Return the (X, Y) coordinate for the center point of the cell that contains the specified text.  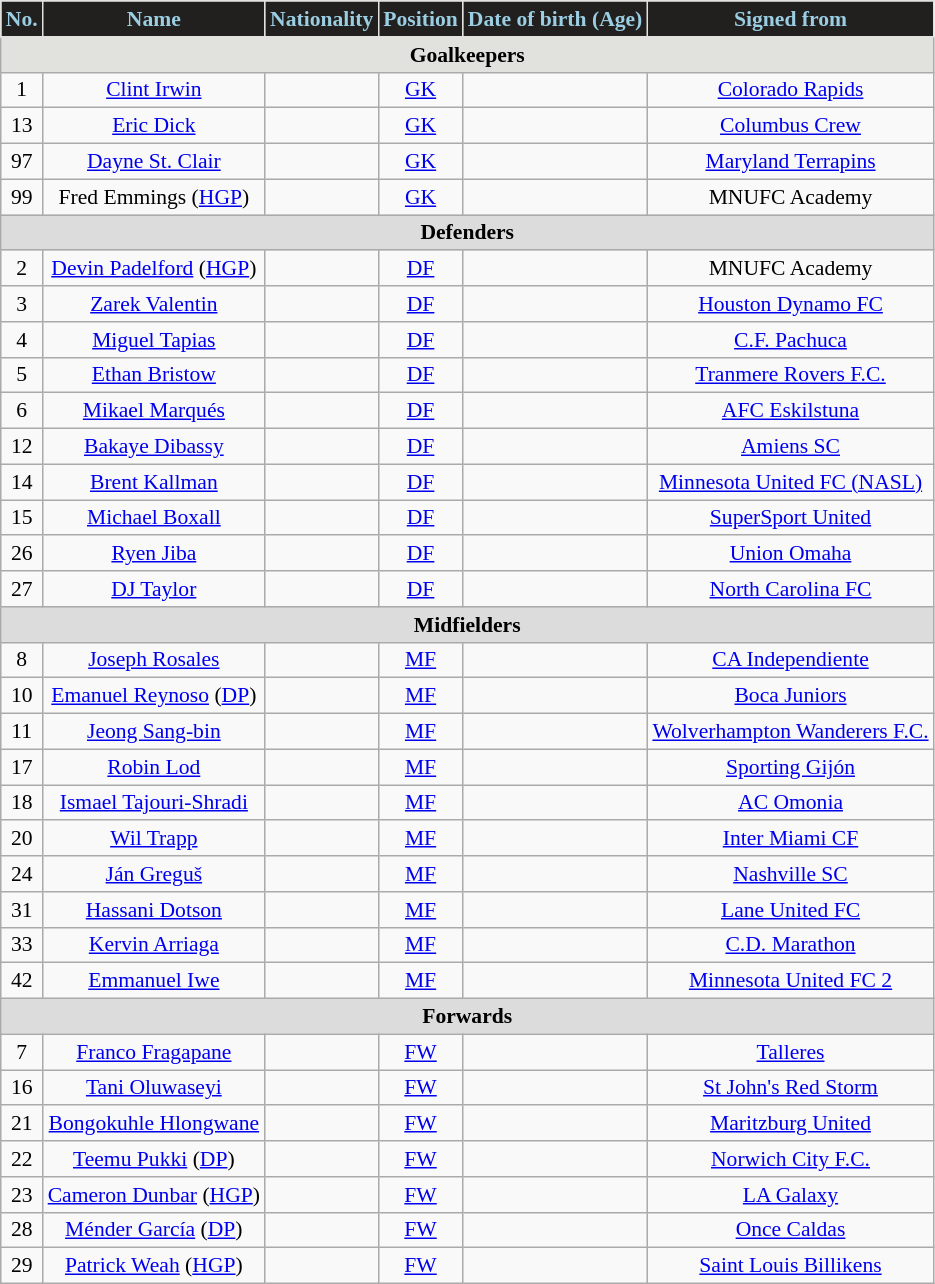
Once Caldas (790, 1230)
Inter Miami CF (790, 839)
42 (22, 981)
28 (22, 1230)
23 (22, 1195)
16 (22, 1088)
Ismael Tajouri-Shradi (154, 803)
Name (154, 19)
21 (22, 1124)
Wil Trapp (154, 839)
15 (22, 518)
Position (420, 19)
Talleres (790, 1052)
Amiens SC (790, 447)
Ján Greguš (154, 874)
DJ Taylor (154, 589)
C.D. Marathon (790, 945)
17 (22, 767)
Ethan Bristow (154, 375)
Boca Juniors (790, 696)
1 (22, 90)
Forwards (468, 1017)
Houston Dynamo FC (790, 304)
Nationality (322, 19)
Devin Padelford (HGP) (154, 269)
Franco Fragapane (154, 1052)
Emanuel Reynoso (DP) (154, 696)
No. (22, 19)
Union Omaha (790, 554)
Miguel Tapias (154, 340)
11 (22, 732)
Signed from (790, 19)
Minnesota United FC 2 (790, 981)
Jeong Sang-bin (154, 732)
Clint Irwin (154, 90)
Brent Kallman (154, 482)
31 (22, 910)
Sporting Gijón (790, 767)
4 (22, 340)
27 (22, 589)
Eric Dick (154, 126)
10 (22, 696)
AC Omonia (790, 803)
Fred Emmings (HGP) (154, 197)
97 (22, 162)
Saint Louis Billikens (790, 1266)
Hassani Dotson (154, 910)
AFC Eskilstuna (790, 411)
33 (22, 945)
99 (22, 197)
Ménder García (DP) (154, 1230)
12 (22, 447)
7 (22, 1052)
Teemu Pukki (DP) (154, 1159)
22 (22, 1159)
Bakaye Dibassy (154, 447)
Mikael Marqués (154, 411)
8 (22, 660)
SuperSport United (790, 518)
Michael Boxall (154, 518)
Patrick Weah (HGP) (154, 1266)
Columbus Crew (790, 126)
Nashville SC (790, 874)
LA Galaxy (790, 1195)
Maritzburg United (790, 1124)
Bongokuhle Hlongwane (154, 1124)
5 (22, 375)
Tani Oluwaseyi (154, 1088)
North Carolina FC (790, 589)
Cameron Dunbar (HGP) (154, 1195)
Minnesota United FC (NASL) (790, 482)
20 (22, 839)
Tranmere Rovers F.C. (790, 375)
26 (22, 554)
3 (22, 304)
Robin Lod (154, 767)
Goalkeepers (468, 55)
Wolverhampton Wanderers F.C. (790, 732)
Maryland Terrapins (790, 162)
24 (22, 874)
Kervin Arriaga (154, 945)
CA Independiente (790, 660)
Ryen Jiba (154, 554)
2 (22, 269)
Midfielders (468, 625)
13 (22, 126)
Lane United FC (790, 910)
St John's Red Storm (790, 1088)
14 (22, 482)
Joseph Rosales (154, 660)
6 (22, 411)
18 (22, 803)
Emmanuel Iwe (154, 981)
Norwich City F.C. (790, 1159)
Zarek Valentin (154, 304)
Date of birth (Age) (556, 19)
29 (22, 1266)
Colorado Rapids (790, 90)
Defenders (468, 233)
Dayne St. Clair (154, 162)
C.F. Pachuca (790, 340)
